Scan for the cell matching the given text and deliver its (X, Y) coordinate at center. 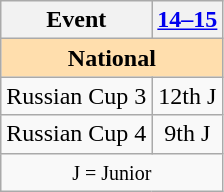
9th J (188, 134)
Event (76, 20)
12th J (188, 96)
Russian Cup 3 (76, 96)
J = Junior (112, 172)
National (112, 58)
Russian Cup 4 (76, 134)
14–15 (188, 20)
